Output the (X, Y) coordinate of the center of the cell containing the given text.  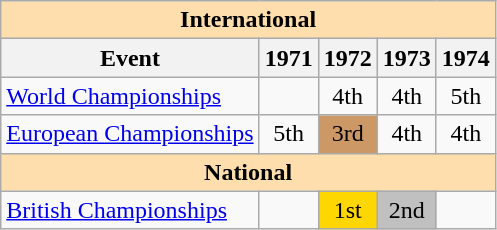
3rd (348, 134)
British Championships (130, 210)
National (248, 172)
Event (130, 58)
1973 (406, 58)
1971 (288, 58)
International (248, 20)
1974 (466, 58)
1972 (348, 58)
2nd (406, 210)
1st (348, 210)
World Championships (130, 96)
European Championships (130, 134)
